Scan for the cell matching the given text and deliver its [x, y] coordinate at center. 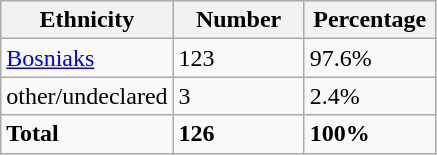
Total [87, 134]
100% [370, 134]
2.4% [370, 96]
126 [238, 134]
3 [238, 96]
97.6% [370, 58]
Ethnicity [87, 20]
Number [238, 20]
Bosniaks [87, 58]
123 [238, 58]
Percentage [370, 20]
other/undeclared [87, 96]
